Search for the cell housing the specified text and yield its (X, Y) center coordinate. 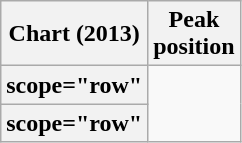
Chart (2013) (74, 34)
Peakposition (194, 34)
